Return the (X, Y) coordinate for the center point of the cell that contains the specified text.  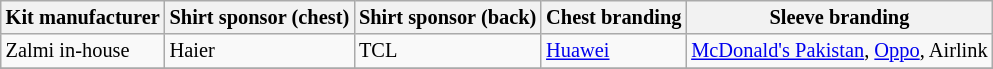
Kit manufacturer (83, 17)
Shirt sponsor (back) (448, 17)
Huawei (614, 51)
McDonald's Pakistan, Oppo, Airlink (839, 51)
Chest branding (614, 17)
Shirt sponsor (chest) (260, 17)
TCL (448, 51)
Zalmi in-house (83, 51)
Sleeve branding (839, 17)
Haier (260, 51)
